Return the [x, y] coordinate for the center point of the cell that contains the specified text.  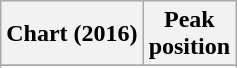
Peak position [189, 34]
Chart (2016) [72, 34]
